Return [x, y] of the center of cell containing provided text 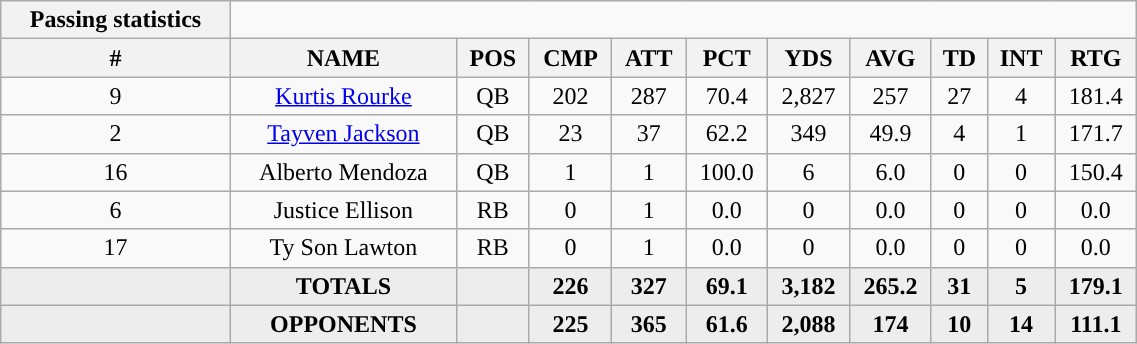
265.2 [890, 286]
179.1 [1096, 286]
Tayven Jackson [343, 134]
# [116, 58]
202 [570, 96]
365 [649, 324]
POS [492, 58]
37 [649, 134]
ATT [649, 58]
9 [116, 96]
27 [959, 96]
171.7 [1096, 134]
Ty Son Lawton [343, 248]
23 [570, 134]
150.4 [1096, 172]
OPPONENTS [343, 324]
YDS [809, 58]
TOTALS [343, 286]
TD [959, 58]
327 [649, 286]
3,182 [809, 286]
CMP [570, 58]
69.1 [727, 286]
RTG [1096, 58]
225 [570, 324]
49.9 [890, 134]
61.6 [727, 324]
AVG [890, 58]
70.4 [727, 96]
PCT [727, 58]
2,827 [809, 96]
257 [890, 96]
226 [570, 286]
6.0 [890, 172]
111.1 [1096, 324]
Alberto Mendoza [343, 172]
14 [1021, 324]
287 [649, 96]
Passing statistics [116, 20]
INT [1021, 58]
5 [1021, 286]
100.0 [727, 172]
174 [890, 324]
10 [959, 324]
16 [116, 172]
Justice Ellison [343, 210]
2 [116, 134]
181.4 [1096, 96]
62.2 [727, 134]
349 [809, 134]
2,088 [809, 324]
Kurtis Rourke [343, 96]
17 [116, 248]
NAME [343, 58]
31 [959, 286]
